Identify which cell holds the provided text, then report its [X, Y] central coordinate. 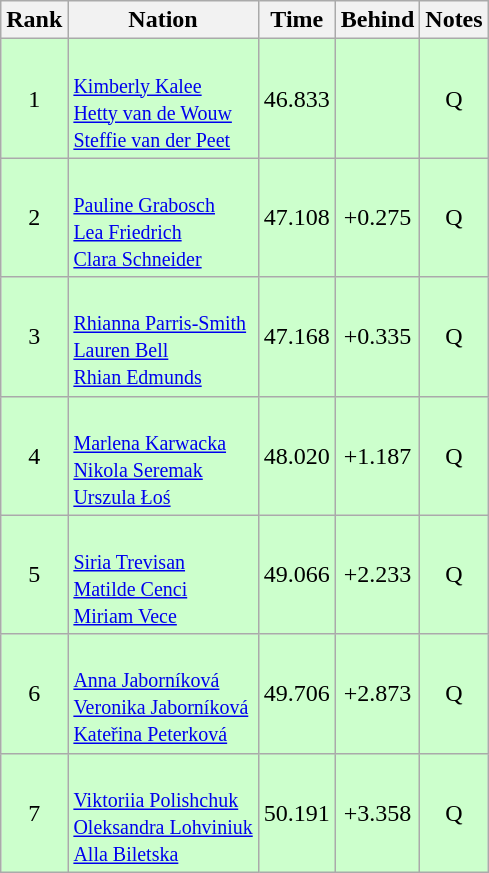
Behind [377, 20]
Rhianna Parris-SmithLauren BellRhian Edmunds [163, 336]
Notes [454, 20]
Marlena KarwackaNikola SeremakUrszula Łoś [163, 456]
+2.873 [377, 694]
+1.187 [377, 456]
47.108 [296, 218]
Viktoriia PolishchukOleksandra LohviniukAlla Biletska [163, 812]
48.020 [296, 456]
5 [34, 574]
1 [34, 98]
Nation [163, 20]
+2.233 [377, 574]
Rank [34, 20]
3 [34, 336]
2 [34, 218]
47.168 [296, 336]
+0.335 [377, 336]
6 [34, 694]
Time [296, 20]
7 [34, 812]
+0.275 [377, 218]
Pauline GraboschLea FriedrichClara Schneider [163, 218]
46.833 [296, 98]
49.066 [296, 574]
4 [34, 456]
Siria TrevisanMatilde CenciMiriam Vece [163, 574]
Kimberly KaleeHetty van de WouwSteffie van der Peet [163, 98]
+3.358 [377, 812]
50.191 [296, 812]
49.706 [296, 694]
Anna JaborníkováVeronika JaborníkováKateřina Peterková [163, 694]
